For the text-containing cell, return its midpoint in (X, Y) coordinate format. 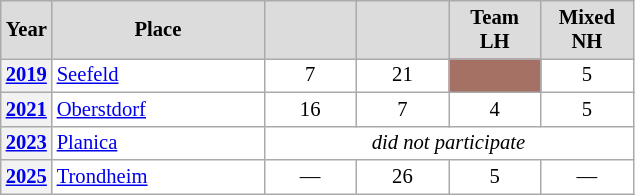
2023 (26, 143)
Year (26, 29)
2025 (26, 177)
2021 (26, 109)
26 (402, 177)
4 (494, 109)
2019 (26, 75)
Seefeld (158, 75)
16 (310, 109)
21 (402, 75)
Oberstdorf (158, 109)
Mixed NH (587, 29)
Team LH (494, 29)
Planica (158, 143)
did not participate (448, 143)
Trondheim (158, 177)
Place (158, 29)
